Find where the given text appears and provide that cell's center as [x, y] coordinate. 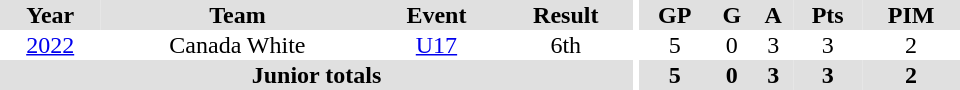
GP [675, 15]
U17 [436, 45]
Result [566, 15]
Canada White [237, 45]
A [773, 15]
Year [50, 15]
G [732, 15]
PIM [911, 15]
Pts [828, 15]
Team [237, 15]
Junior totals [316, 75]
6th [566, 45]
Event [436, 15]
2022 [50, 45]
